Extract the (x, y) coordinate from the center of the cell holding the provided text.  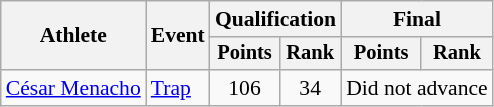
106 (244, 88)
César Menacho (74, 88)
Athlete (74, 36)
Final (417, 19)
34 (310, 88)
Did not advance (417, 88)
Trap (178, 88)
Event (178, 36)
Qualification (276, 19)
